Scan for the cell matching the given text and deliver its (x, y) coordinate at center. 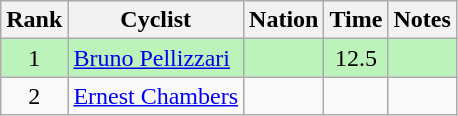
2 (34, 96)
Time (356, 20)
Nation (284, 20)
Cyclist (156, 20)
1 (34, 58)
Rank (34, 20)
Bruno Pellizzari (156, 58)
12.5 (356, 58)
Ernest Chambers (156, 96)
Notes (422, 20)
